Detect which cell encompasses the target text, then output its (X, Y) center coordinate. 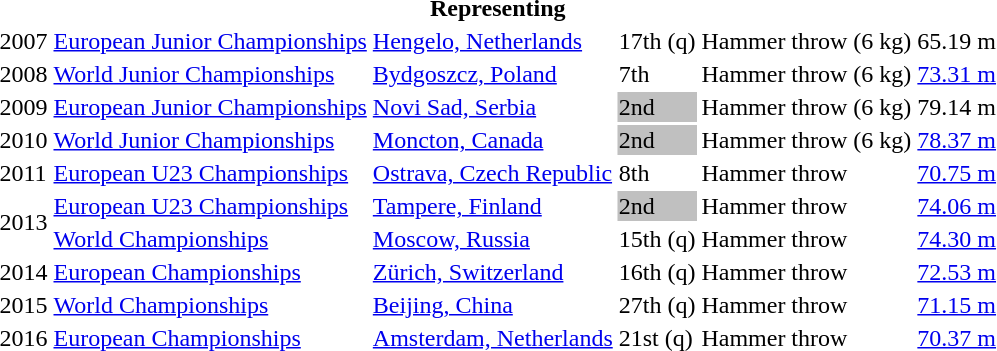
7th (657, 74)
Beijing, China (492, 305)
Novi Sad, Serbia (492, 107)
8th (657, 173)
Ostrava, Czech Republic (492, 173)
Zürich, Switzerland (492, 272)
Moncton, Canada (492, 140)
16th (q) (657, 272)
Bydgoszcz, Poland (492, 74)
27th (q) (657, 305)
European Championships (210, 272)
Moscow, Russia (492, 239)
Tampere, Finland (492, 206)
15th (q) (657, 239)
Hengelo, Netherlands (492, 41)
17th (q) (657, 41)
